Determine the (x, y) coordinate at the center of the cell enclosing the given text.  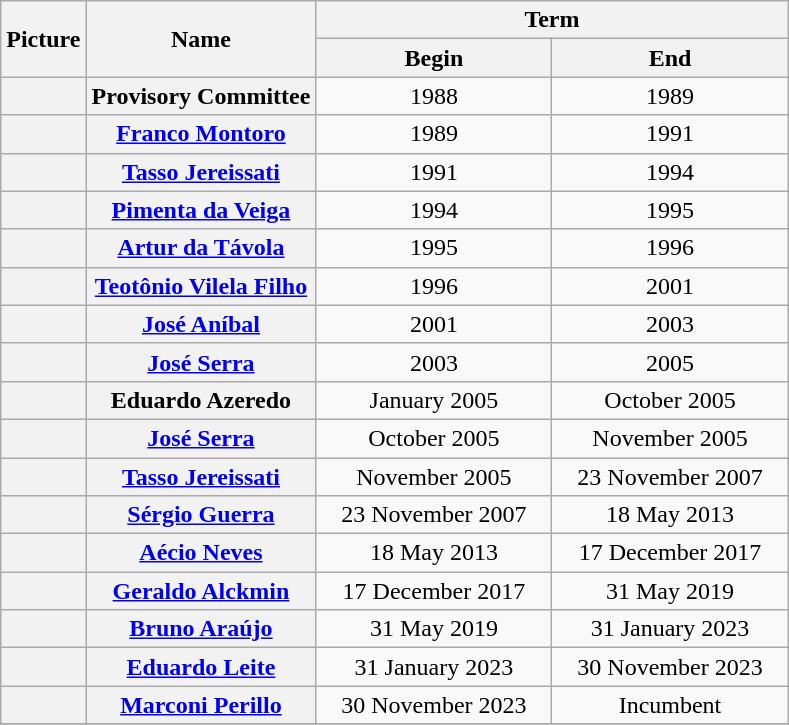
1988 (434, 96)
Incumbent (670, 705)
Begin (434, 58)
End (670, 58)
Artur da Távola (201, 248)
Pimenta da Veiga (201, 210)
Name (201, 39)
2005 (670, 362)
Term (552, 20)
Geraldo Alckmin (201, 591)
Eduardo Azeredo (201, 400)
Eduardo Leite (201, 667)
January 2005 (434, 400)
Franco Montoro (201, 134)
Aécio Neves (201, 553)
Sérgio Guerra (201, 515)
Picture (44, 39)
Marconi Perillo (201, 705)
Provisory Committee (201, 96)
José Aníbal (201, 324)
Bruno Araújo (201, 629)
Teotônio Vilela Filho (201, 286)
